Identify which cell holds the provided text, then report its (x, y) central coordinate. 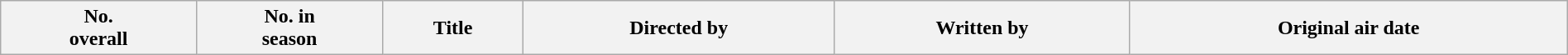
Directed by (678, 28)
Written by (982, 28)
Original air date (1348, 28)
No. inseason (289, 28)
No.overall (99, 28)
Title (453, 28)
